Search for the cell housing the specified text and yield its (x, y) center coordinate. 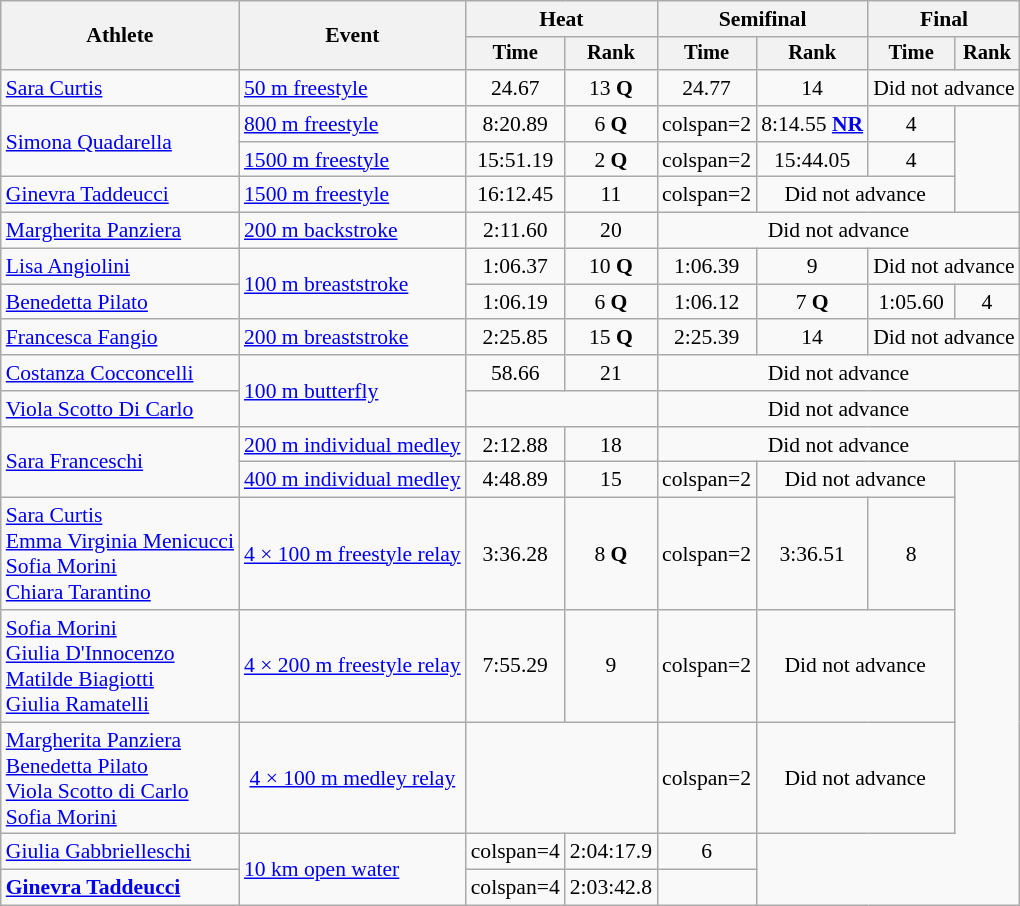
20 (611, 231)
200 m breaststroke (352, 338)
15 (611, 480)
10 Q (611, 267)
7:55.29 (516, 666)
1:06.39 (706, 267)
200 m backstroke (352, 231)
8:20.89 (516, 124)
Giulia Gabbrielleschi (120, 852)
11 (611, 195)
24.77 (706, 88)
2:03:42.8 (611, 888)
15 Q (611, 338)
13 Q (611, 88)
4:48.89 (516, 480)
400 m individual medley (352, 480)
50 m freestyle (352, 88)
1:06.12 (706, 302)
8 (911, 554)
2:25.85 (516, 338)
18 (611, 445)
1:06.37 (516, 267)
21 (611, 373)
Semifinal (762, 19)
15:44.05 (812, 160)
Sara CurtisEmma Virginia MenicucciSofia MoriniChiara Tarantino (120, 554)
1:06.19 (516, 302)
3:36.28 (516, 554)
3:36.51 (812, 554)
Sofia MoriniGiulia D'InnocenzoMatilde BiagiottiGiulia Ramatelli (120, 666)
Francesca Fangio (120, 338)
Event (352, 36)
Sara Curtis (120, 88)
4 × 100 m freestyle relay (352, 554)
Simona Quadarella (120, 142)
Viola Scotto Di Carlo (120, 409)
15:51.19 (516, 160)
2 Q (611, 160)
24.67 (516, 88)
7 Q (812, 302)
Costanza Cocconcelli (120, 373)
Sara Franceschi (120, 462)
Athlete (120, 36)
Lisa Angiolini (120, 267)
800 m freestyle (352, 124)
2:12.88 (516, 445)
Margherita Panziera (120, 231)
100 m breaststroke (352, 284)
200 m individual medley (352, 445)
2:25.39 (706, 338)
Margherita PanzieraBenedetta PilatoViola Scotto di CarloSofia Morini (120, 778)
Final (944, 19)
Heat (562, 19)
100 m butterfly (352, 390)
6 (706, 852)
58.66 (516, 373)
1:05.60 (911, 302)
Benedetta Pilato (120, 302)
2:11.60 (516, 231)
16:12.45 (516, 195)
4 × 200 m freestyle relay (352, 666)
10 km open water (352, 870)
8:14.55 NR (812, 124)
4 × 100 m medley relay (352, 778)
8 Q (611, 554)
2:04:17.9 (611, 852)
